Locate the cell with the specified text and output its (x, y) center coordinate. 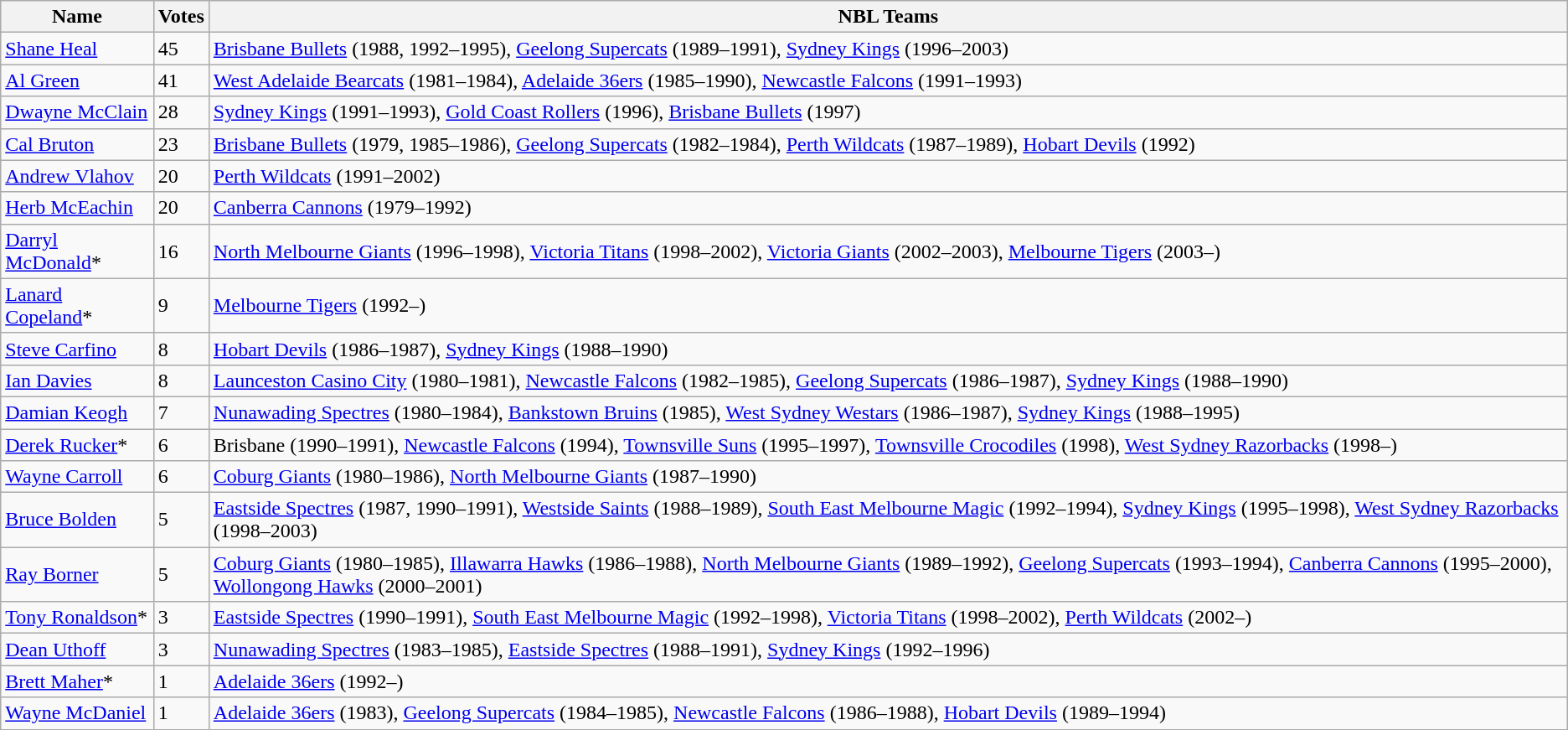
Brisbane Bullets (1979, 1985–1986), Geelong Supercats (1982–1984), Perth Wildcats (1987–1989), Hobart Devils (1992) (888, 144)
Derek Rucker* (77, 445)
16 (181, 251)
North Melbourne Giants (1996–1998), Victoria Titans (1998–2002), Victoria Giants (2002–2003), Melbourne Tigers (2003–) (888, 251)
Eastside Spectres (1990–1991), South East Melbourne Magic (1992–1998), Victoria Titans (1998–2002), Perth Wildcats (2002–) (888, 618)
Coburg Giants (1980–1986), North Melbourne Giants (1987–1990) (888, 477)
Canberra Cannons (1979–1992) (888, 208)
Lanard Copeland* (77, 305)
Steve Carfino (77, 349)
23 (181, 144)
7 (181, 412)
Ray Borner (77, 575)
45 (181, 49)
Dwayne McClain (77, 112)
Launceston Casino City (1980–1981), Newcastle Falcons (1982–1985), Geelong Supercats (1986–1987), Sydney Kings (1988–1990) (888, 381)
Tony Ronaldson* (77, 618)
Nunawading Spectres (1980–1984), Bankstown Bruins (1985), West Sydney Westars (1986–1987), Sydney Kings (1988–1995) (888, 412)
Adelaide 36ers (1983), Geelong Supercats (1984–1985), Newcastle Falcons (1986–1988), Hobart Devils (1989–1994) (888, 713)
Brett Maher* (77, 681)
Bruce Bolden (77, 520)
Wayne Carroll (77, 477)
NBL Teams (888, 17)
Nunawading Spectres (1983–1985), Eastside Spectres (1988–1991), Sydney Kings (1992–1996) (888, 650)
Damian Keogh (77, 412)
Votes (181, 17)
Darryl McDonald* (77, 251)
28 (181, 112)
Hobart Devils (1986–1987), Sydney Kings (1988–1990) (888, 349)
Brisbane (1990–1991), Newcastle Falcons (1994), Townsville Suns (1995–1997), Townsville Crocodiles (1998), West Sydney Razorbacks (1998–) (888, 445)
Herb McEachin (77, 208)
Dean Uthoff (77, 650)
West Adelaide Bearcats (1981–1984), Adelaide 36ers (1985–1990), Newcastle Falcons (1991–1993) (888, 80)
Andrew Vlahov (77, 176)
Al Green (77, 80)
Shane Heal (77, 49)
Adelaide 36ers (1992–) (888, 681)
Brisbane Bullets (1988, 1992–1995), Geelong Supercats (1989–1991), Sydney Kings (1996–2003) (888, 49)
41 (181, 80)
Perth Wildcats (1991–2002) (888, 176)
Sydney Kings (1991–1993), Gold Coast Rollers (1996), Brisbane Bullets (1997) (888, 112)
9 (181, 305)
Wayne McDaniel (77, 713)
Name (77, 17)
Melbourne Tigers (1992–) (888, 305)
Ian Davies (77, 381)
Cal Bruton (77, 144)
